Capture the cell that displays the provided text and extract its [x, y] central coordinate. 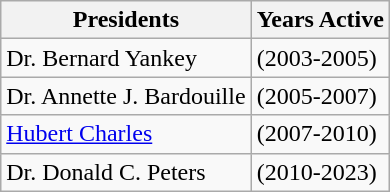
(2003-2005) [320, 58]
Dr. Donald C. Peters [126, 172]
Hubert Charles [126, 134]
Presidents [126, 20]
(2005-2007) [320, 96]
Dr. Bernard Yankey [126, 58]
Years Active [320, 20]
Dr. Annette J. Bardouille [126, 96]
(2010-2023) [320, 172]
(2007-2010) [320, 134]
